Find where the given text appears and provide that cell's center as [X, Y] coordinate. 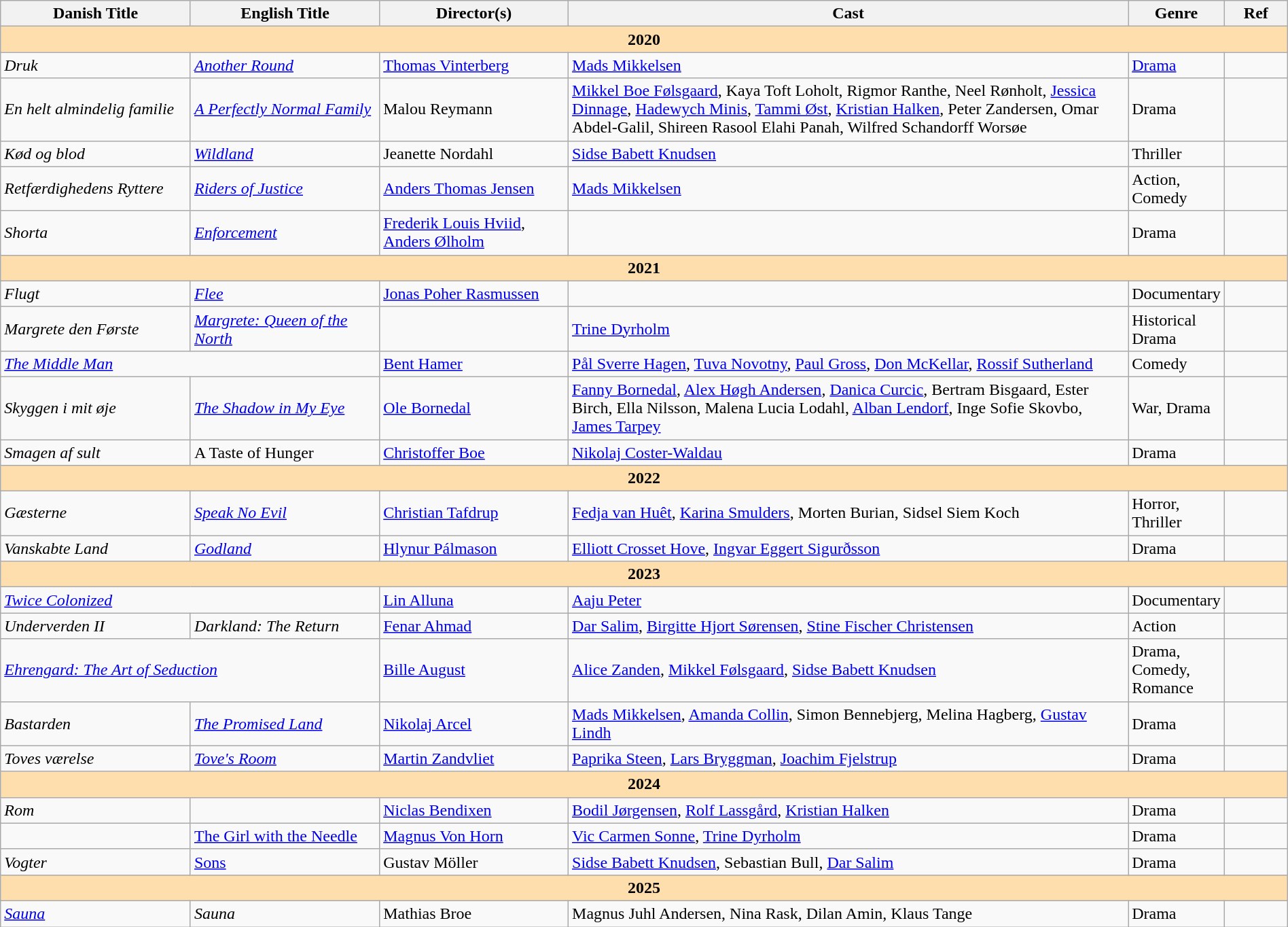
Bille August [474, 670]
Horror, Thriller [1177, 514]
Gustav Möller [474, 862]
Enforcement [285, 232]
Toves værelse [96, 758]
Sidse Babett Knudsen, Sebastian Bull, Dar Salim [848, 862]
Bent Hamer [474, 364]
2025 [644, 888]
Druk [96, 65]
Niclas Bendixen [474, 810]
Paprika Steen, Lars Bryggman, Joachim Fjelstrup [848, 758]
Thomas Vinterberg [474, 65]
Tove's Room [285, 758]
Director(s) [474, 14]
Pål Sverre Hagen, Tuva Novotny, Paul Gross, Don McKellar, Rossif Sutherland [848, 364]
Nikolaj Arcel [474, 723]
Martin Zandvliet [474, 758]
Flugt [96, 294]
Vogter [96, 862]
Sons [285, 862]
Danish Title [96, 14]
Sidse Babett Knudsen [848, 154]
Ehrengard: The Art of Seduction [190, 670]
Aaju Peter [848, 600]
Alice Zanden, Mikkel Følsgaard, Sidse Babett Knudsen [848, 670]
Genre [1177, 14]
Margrete: Queen of the North [285, 329]
Malou Reymann [474, 109]
A Taste of Hunger [285, 452]
Darkland: The Return [285, 626]
Kød og blod [96, 154]
Bodil Jørgensen, Rolf Lassgård, Kristian Halken [848, 810]
Fedja van Huêt, Karina Smulders, Morten Burian, Sidsel Siem Koch [848, 514]
Dar Salim, Birgitte Hjort Sørensen, Stine Fischer Christensen [848, 626]
Jonas Poher Rasmussen [474, 294]
Christoffer Boe [474, 452]
Speak No Evil [285, 514]
Thriller [1177, 154]
Vanskabte Land [96, 548]
Lin Alluna [474, 600]
Magnus Von Horn [474, 836]
Mathias Broe [474, 913]
Anders Thomas Jensen [474, 189]
Jeanette Nordahl [474, 154]
Nikolaj Coster-Waldau [848, 452]
The Girl with the Needle [285, 836]
Underverden II [96, 626]
Twice Colonized [190, 600]
Magnus Juhl Andersen, Nina Rask, Dilan Amin, Klaus Tange [848, 913]
2022 [644, 478]
En helt almindelig familie [96, 109]
A Perfectly Normal Family [285, 109]
Ref [1255, 14]
2024 [644, 784]
Christian Tafdrup [474, 514]
Godland [285, 548]
Frederik Louis Hviid, Anders Ølholm [474, 232]
Historical Drama [1177, 329]
Gæsterne [96, 514]
The Middle Man [190, 364]
Action [1177, 626]
The Shadow in My Eye [285, 408]
Vic Carmen Sonne, Trine Dyrholm [848, 836]
Margrete den Første [96, 329]
Wildland [285, 154]
Cast [848, 14]
Skyggen i mit øje [96, 408]
Ole Bornedal [474, 408]
Bastarden [96, 723]
Rom [96, 810]
English Title [285, 14]
Another Round [285, 65]
Riders of Justice [285, 189]
Comedy [1177, 364]
Mads Mikkelsen, Amanda Collin, Simon Bennebjerg, Melina Hagberg, Gustav Lindh [848, 723]
Retfærdighedens Ryttere [96, 189]
Action, Comedy [1177, 189]
Smagen af sult [96, 452]
The Promised Land [285, 723]
2021 [644, 268]
2020 [644, 39]
Flee [285, 294]
2023 [644, 574]
Shorta [96, 232]
Trine Dyrholm [848, 329]
Fenar Ahmad [474, 626]
Elliott Crosset Hove, Ingvar Eggert Sigurðsson [848, 548]
Hlynur Pálmason [474, 548]
Drama, Comedy, Romance [1177, 670]
War, Drama [1177, 408]
